Search for the cell housing the specified text and yield its (x, y) center coordinate. 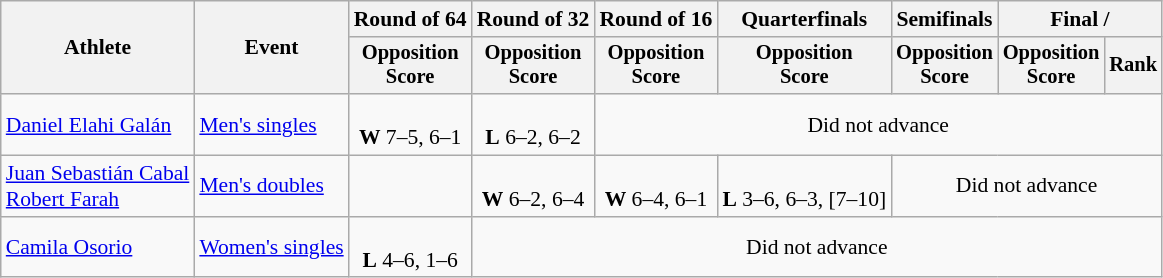
Athlete (98, 48)
Round of 32 (534, 19)
L 6–2, 6–2 (534, 124)
Round of 16 (656, 19)
W 6–2, 6–4 (534, 186)
Quarterfinals (804, 19)
Women's singles (271, 248)
W 7–5, 6–1 (410, 124)
Men's singles (271, 124)
Men's doubles (271, 186)
L 4–6, 1–6 (410, 248)
Rank (1133, 66)
L 3–6, 6–3, [7–10] (804, 186)
Round of 64 (410, 19)
Juan Sebastián CabalRobert Farah (98, 186)
Event (271, 48)
Camila Osorio (98, 248)
W 6–4, 6–1 (656, 186)
Daniel Elahi Galán (98, 124)
Final / (1080, 19)
Semifinals (944, 19)
